Scan for the cell matching the given text and deliver its (X, Y) coordinate at center. 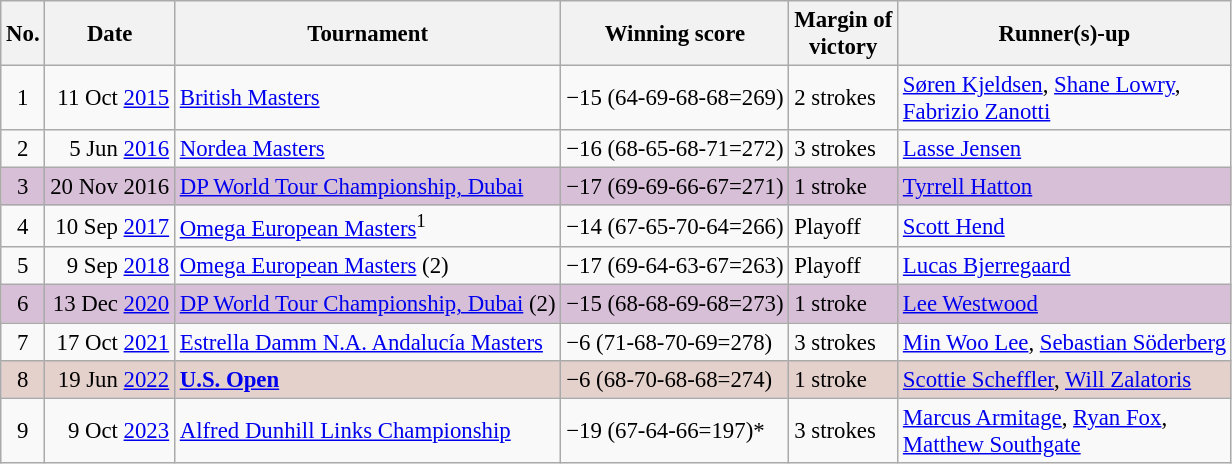
Winning score (675, 34)
Nordea Masters (367, 149)
Scott Hend (1065, 226)
−17 (69-69-66-67=271) (675, 187)
9 Oct 2023 (110, 430)
−15 (64-69-68-68=269) (675, 98)
7 (23, 342)
8 (23, 379)
−19 (67-64-66=197)* (675, 430)
6 (23, 304)
5 (23, 267)
Runner(s)-up (1065, 34)
−17 (69-64-63-67=263) (675, 267)
Date (110, 34)
Søren Kjeldsen, Shane Lowry, Fabrizio Zanotti (1065, 98)
Margin ofvictory (844, 34)
No. (23, 34)
Lucas Bjerregaard (1065, 267)
13 Dec 2020 (110, 304)
10 Sep 2017 (110, 226)
−15 (68-68-69-68=273) (675, 304)
Lasse Jensen (1065, 149)
DP World Tour Championship, Dubai (367, 187)
19 Jun 2022 (110, 379)
Alfred Dunhill Links Championship (367, 430)
Estrella Damm N.A. Andalucía Masters (367, 342)
Omega European Masters1 (367, 226)
−6 (68-70-68-68=274) (675, 379)
9 (23, 430)
2 strokes (844, 98)
DP World Tour Championship, Dubai (2) (367, 304)
−14 (67-65-70-64=266) (675, 226)
1 (23, 98)
Scottie Scheffler, Will Zalatoris (1065, 379)
U.S. Open (367, 379)
3 (23, 187)
20 Nov 2016 (110, 187)
17 Oct 2021 (110, 342)
Omega European Masters (2) (367, 267)
Tyrrell Hatton (1065, 187)
Lee Westwood (1065, 304)
9 Sep 2018 (110, 267)
Min Woo Lee, Sebastian Söderberg (1065, 342)
Marcus Armitage, Ryan Fox, Matthew Southgate (1065, 430)
4 (23, 226)
British Masters (367, 98)
11 Oct 2015 (110, 98)
−6 (71-68-70-69=278) (675, 342)
5 Jun 2016 (110, 149)
Tournament (367, 34)
2 (23, 149)
−16 (68-65-68-71=272) (675, 149)
